Output the [X, Y] coordinate of the center of the cell containing the given text.  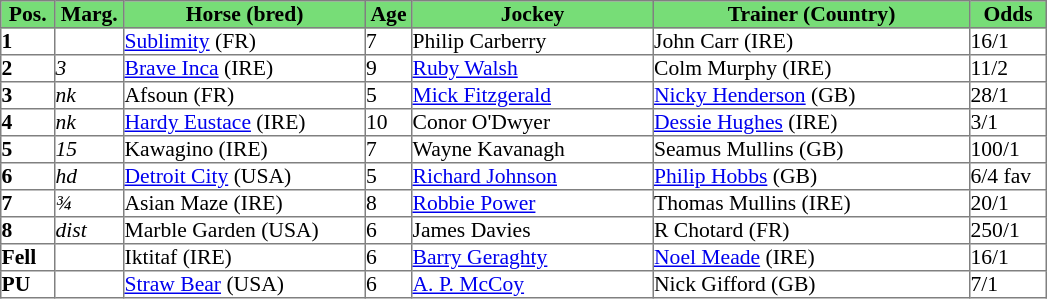
28/1 [1008, 96]
Pos. [28, 14]
Conor O'Dwyer [533, 122]
20/1 [1008, 204]
Philip Hobbs (GB) [811, 176]
3/1 [1008, 122]
Marg. [90, 14]
Colm Murphy (IRE) [811, 68]
Philip Carberry [533, 42]
Nicky Henderson (GB) [811, 96]
Marble Garden (USA) [245, 230]
Noel Meade (IRE) [811, 258]
Seamus Mullins (GB) [811, 150]
Mick Fitzgerald [533, 96]
250/1 [1008, 230]
dist [90, 230]
Robbie Power [533, 204]
10 [388, 122]
Brave Inca (IRE) [245, 68]
Dessie Hughes (IRE) [811, 122]
Wayne Kavanagh [533, 150]
R Chotard (FR) [811, 230]
15 [90, 150]
hd [90, 176]
Barry Geraghty [533, 258]
Straw Bear (USA) [245, 284]
Iktitaf (IRE) [245, 258]
Trainer (Country) [811, 14]
Sublimity (FR) [245, 42]
11/2 [1008, 68]
Fell [28, 258]
Kawagino (IRE) [245, 150]
Afsoun (FR) [245, 96]
1 [28, 42]
2 [28, 68]
Age [388, 14]
6/4 fav [1008, 176]
Asian Maze (IRE) [245, 204]
Jockey [533, 14]
9 [388, 68]
Hardy Eustace (IRE) [245, 122]
John Carr (IRE) [811, 42]
Horse (bred) [245, 14]
¾ [90, 204]
Thomas Mullins (IRE) [811, 204]
4 [28, 122]
Detroit City (USA) [245, 176]
Nick Gifford (GB) [811, 284]
7/1 [1008, 284]
James Davies [533, 230]
PU [28, 284]
Odds [1008, 14]
A. P. McCoy [533, 284]
Ruby Walsh [533, 68]
Richard Johnson [533, 176]
100/1 [1008, 150]
